Output the [X, Y] coordinate of the center of the cell containing the given text.  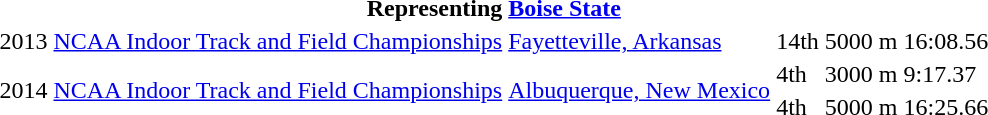
14th [798, 41]
Fayetteville, Arkansas [640, 41]
4th [798, 74]
5000 m [861, 41]
3000 m [861, 74]
NCAA Indoor Track and Field Championships [278, 41]
